For the text-containing cell, return its midpoint in (x, y) coordinate format. 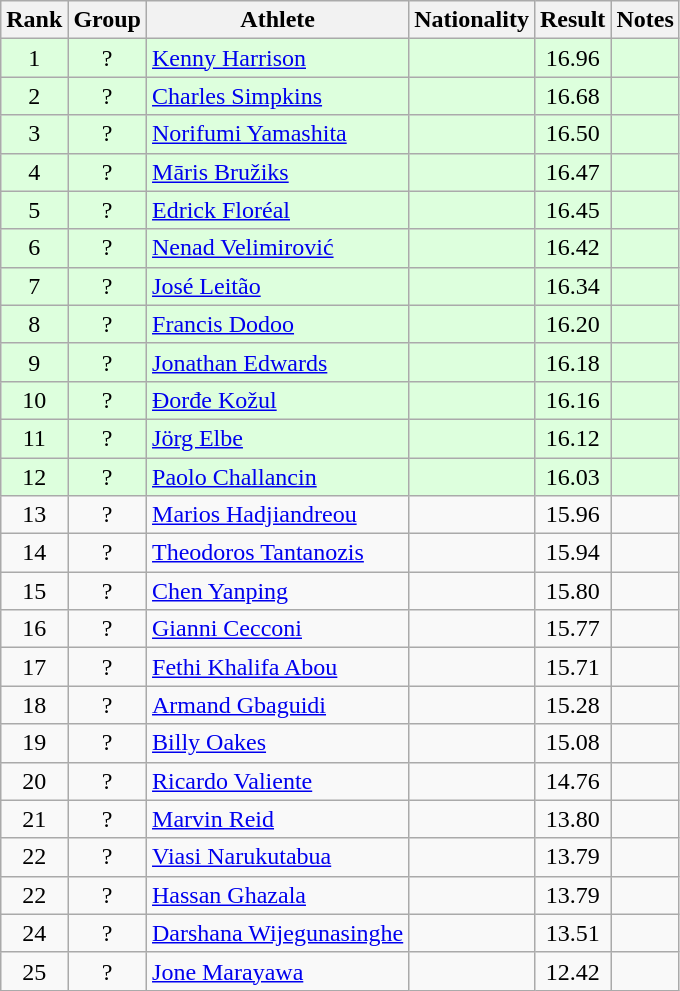
24 (34, 933)
16.47 (572, 172)
Result (572, 20)
Paolo Challancin (278, 477)
16.42 (572, 248)
9 (34, 362)
Darshana Wijegunasinghe (278, 933)
16.34 (572, 286)
8 (34, 324)
Billy Oakes (278, 743)
Charles Simpkins (278, 96)
16.16 (572, 400)
5 (34, 210)
19 (34, 743)
16.12 (572, 438)
25 (34, 971)
13.80 (572, 819)
Francis Dodoo (278, 324)
Rank (34, 20)
Edrick Floréal (278, 210)
10 (34, 400)
7 (34, 286)
Chen Yanping (278, 591)
16 (34, 629)
Jone Marayawa (278, 971)
Māris Bružiks (278, 172)
Notes (645, 20)
Jonathan Edwards (278, 362)
16.20 (572, 324)
11 (34, 438)
14.76 (572, 781)
Kenny Harrison (278, 58)
3 (34, 134)
Jörg Elbe (278, 438)
15.28 (572, 705)
Athlete (278, 20)
13.51 (572, 933)
15.94 (572, 553)
15.80 (572, 591)
Nationality (472, 20)
Ricardo Valiente (278, 781)
Đorđe Kožul (278, 400)
1 (34, 58)
Theodoros Tantanozis (278, 553)
Nenad Velimirović (278, 248)
16.45 (572, 210)
Marvin Reid (278, 819)
Armand Gbaguidi (278, 705)
17 (34, 667)
16.68 (572, 96)
15 (34, 591)
12.42 (572, 971)
14 (34, 553)
15.77 (572, 629)
16.03 (572, 477)
20 (34, 781)
José Leitão (278, 286)
Marios Hadjiandreou (278, 515)
21 (34, 819)
15.71 (572, 667)
Group (108, 20)
18 (34, 705)
4 (34, 172)
16.96 (572, 58)
Gianni Cecconi (278, 629)
16.18 (572, 362)
2 (34, 96)
15.96 (572, 515)
Norifumi Yamashita (278, 134)
Fethi Khalifa Abou (278, 667)
13 (34, 515)
Viasi Narukutabua (278, 857)
12 (34, 477)
15.08 (572, 743)
6 (34, 248)
16.50 (572, 134)
Hassan Ghazala (278, 895)
